For the text-containing cell, return its midpoint in (X, Y) coordinate format. 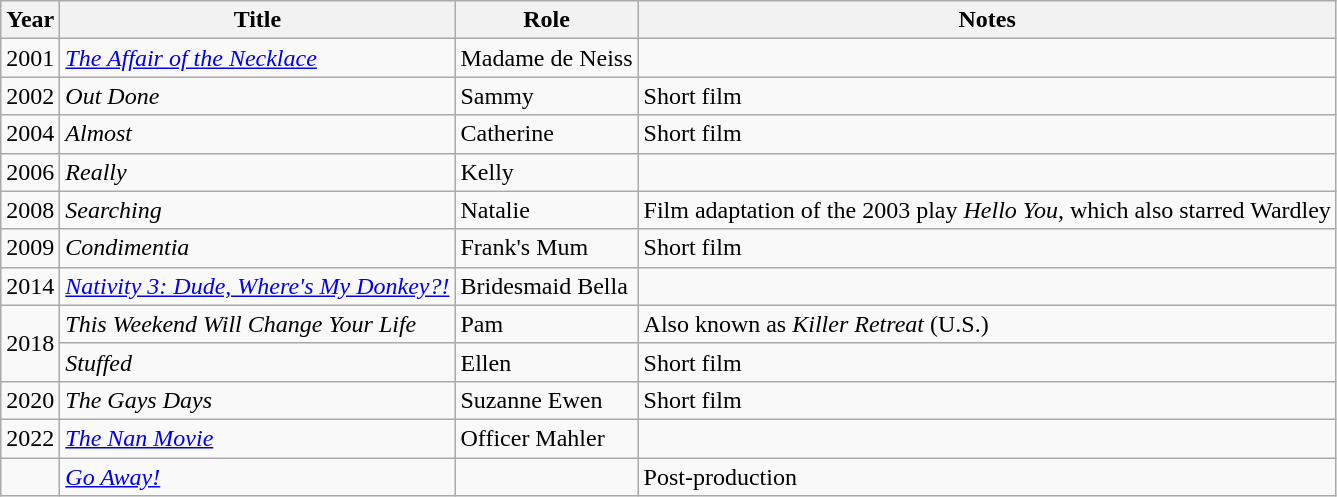
Madame de Neiss (546, 58)
Film adaptation of the 2003 play Hello You, which also starred Wardley (987, 210)
2002 (30, 96)
Really (258, 172)
Year (30, 20)
The Gays Days (258, 400)
Ellen (546, 362)
Searching (258, 210)
Natalie (546, 210)
Notes (987, 20)
Suzanne Ewen (546, 400)
2004 (30, 134)
Go Away! (258, 477)
Role (546, 20)
Sammy (546, 96)
Post-production (987, 477)
The Affair of the Necklace (258, 58)
Out Done (258, 96)
Kelly (546, 172)
2018 (30, 343)
The Nan Movie (258, 438)
Almost (258, 134)
Bridesmaid Bella (546, 286)
Condimentia (258, 248)
Title (258, 20)
2006 (30, 172)
Nativity 3: Dude, Where's My Donkey?! (258, 286)
Catherine (546, 134)
2001 (30, 58)
2020 (30, 400)
2014 (30, 286)
Pam (546, 324)
Also known as Killer Retreat (U.S.) (987, 324)
2008 (30, 210)
2022 (30, 438)
2009 (30, 248)
Frank's Mum (546, 248)
This Weekend Will Change Your Life (258, 324)
Stuffed (258, 362)
Officer Mahler (546, 438)
